Output the [X, Y] coordinate of the center of the cell containing the given text.  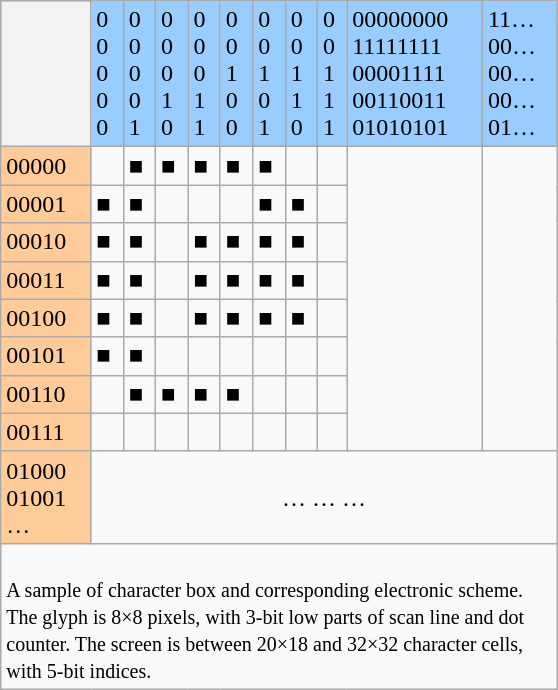
0000000011111111000011110011001101010101 [415, 74]
11…00…00…00…01… [520, 74]
… … … [324, 497]
0100001001… [46, 497]
